Locate the cell with the specified text and output its (X, Y) center coordinate. 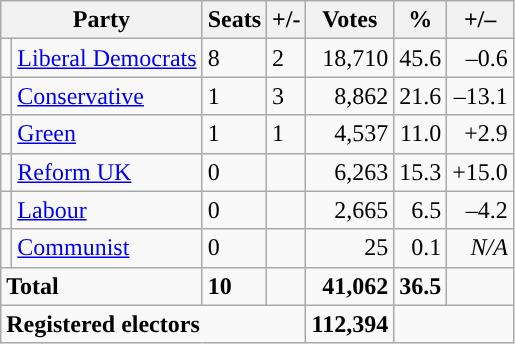
–13.1 (480, 96)
Labour (107, 210)
4,537 (350, 134)
36.5 (420, 286)
+2.9 (480, 134)
Liberal Democrats (107, 58)
+/– (480, 20)
45.6 (420, 58)
–0.6 (480, 58)
–4.2 (480, 210)
N/A (480, 248)
0.1 (420, 248)
18,710 (350, 58)
2,665 (350, 210)
8,862 (350, 96)
6,263 (350, 172)
Seats (234, 20)
41,062 (350, 286)
11.0 (420, 134)
Conservative (107, 96)
% (420, 20)
15.3 (420, 172)
6.5 (420, 210)
Communist (107, 248)
25 (350, 248)
Registered electors (154, 324)
Votes (350, 20)
Green (107, 134)
+/- (286, 20)
2 (286, 58)
112,394 (350, 324)
21.6 (420, 96)
3 (286, 96)
Party (102, 20)
8 (234, 58)
Total (102, 286)
+15.0 (480, 172)
10 (234, 286)
Reform UK (107, 172)
